Pinpoint the cell where the given text exists, returning its (X, Y) midpoint coordinate. 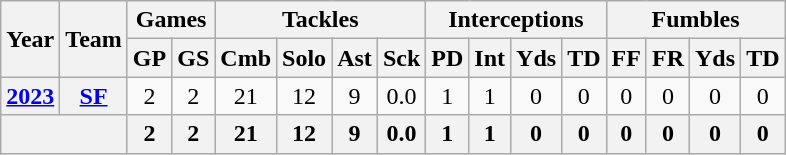
Solo (304, 58)
SF (94, 96)
Games (170, 20)
Cmb (246, 58)
FF (626, 58)
Int (490, 58)
2023 (30, 96)
Year (30, 39)
GP (149, 58)
Tackles (320, 20)
Team (94, 39)
Fumbles (696, 20)
FR (668, 58)
PD (448, 58)
Sck (401, 58)
GS (194, 58)
Ast (355, 58)
Interceptions (516, 20)
